Search for the cell housing the specified text and yield its (x, y) center coordinate. 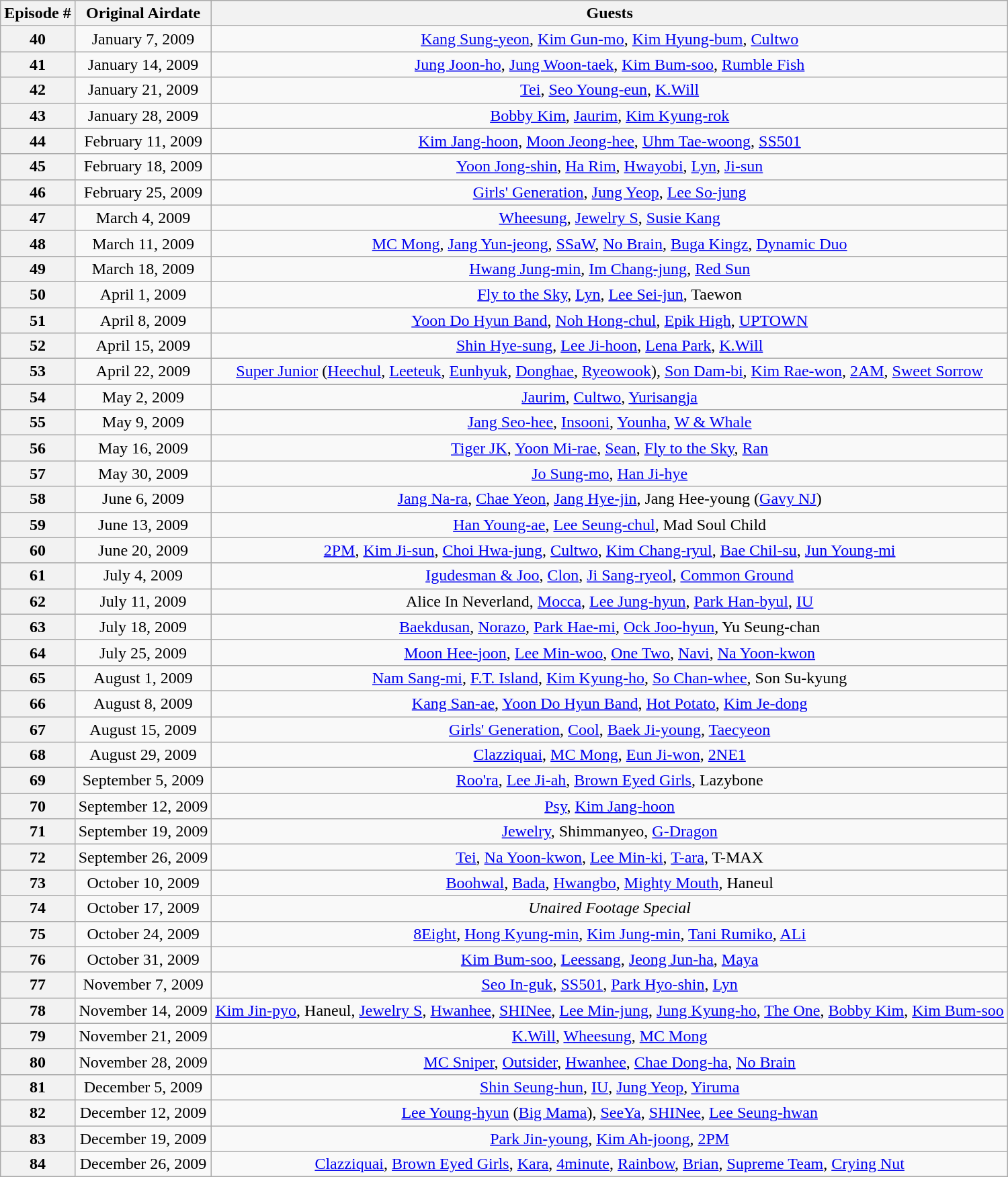
January 7, 2009 (143, 39)
April 15, 2009 (143, 346)
Seo In-guk, SS501, Park Hyo-shin, Lyn (610, 985)
57 (38, 474)
Psy, Kim Jang-hoon (610, 806)
December 26, 2009 (143, 1164)
March 4, 2009 (143, 218)
67 (38, 729)
52 (38, 346)
Unaired Footage Special (610, 908)
69 (38, 781)
Wheesung, Jewelry S, Susie Kang (610, 218)
October 31, 2009 (143, 959)
September 26, 2009 (143, 857)
82 (38, 1113)
July 18, 2009 (143, 627)
Baekdusan, Norazo, Park Hae-mi, Ock Joo-hyun, Yu Seung-chan (610, 627)
October 10, 2009 (143, 883)
Lee Young-hyun (Big Mama), SeeYa, SHINee, Lee Seung-hwan (610, 1113)
July 4, 2009 (143, 576)
MC Mong, Jang Yun-jeong, SSaW, No Brain, Buga Kingz, Dynamic Duo (610, 243)
63 (38, 627)
September 12, 2009 (143, 806)
January 28, 2009 (143, 116)
Alice In Neverland, Mocca, Lee Jung-hyun, Park Han-byul, IU (610, 601)
43 (38, 116)
Yoon Do Hyun Band, Noh Hong-chul, Epik High, UPTOWN (610, 320)
Kim Jang-hoon, Moon Jeong-hee, Uhm Tae-woong, SS501 (610, 141)
50 (38, 294)
January 14, 2009 (143, 64)
Girls' Generation, Cool, Baek Ji-young, Taecyeon (610, 729)
2PM, Kim Ji-sun, Choi Hwa-jung, Cultwo, Kim Chang-ryul, Bae Chil-su, Jun Young-mi (610, 550)
73 (38, 883)
May 2, 2009 (143, 397)
83 (38, 1139)
53 (38, 372)
Clazziquai, MC Mong, Eun Ji-won, 2NE1 (610, 755)
June 13, 2009 (143, 525)
Yoon Jong-shin, Ha Rim, Hwayobi, Lyn, Ji-sun (610, 167)
56 (38, 448)
Guests (610, 13)
71 (38, 832)
51 (38, 320)
March 18, 2009 (143, 269)
Hwang Jung-min, Im Chang-jung, Red Sun (610, 269)
June 20, 2009 (143, 550)
Nam Sang-mi, F.T. Island, Kim Kyung-ho, So Chan-whee, Son Su-kyung (610, 678)
Kim Jin-pyo, Haneul, Jewelry S, Hwanhee, SHINee, Lee Min-jung, Jung Kyung-ho, The One, Bobby Kim, Kim Bum-soo (610, 1010)
Bobby Kim, Jaurim, Kim Kyung-rok (610, 116)
Jewelry, Shimmanyeo, G-Dragon (610, 832)
May 9, 2009 (143, 423)
Kang Sung-yeon, Kim Gun-mo, Kim Hyung-bum, Cultwo (610, 39)
Jo Sung-mo, Han Ji-hye (610, 474)
December 19, 2009 (143, 1139)
August 15, 2009 (143, 729)
February 18, 2009 (143, 167)
July 11, 2009 (143, 601)
K.Will, Wheesung, MC Mong (610, 1036)
Original Airdate (143, 13)
August 1, 2009 (143, 678)
80 (38, 1061)
59 (38, 525)
November 7, 2009 (143, 985)
May 16, 2009 (143, 448)
Jang Seo-hee, Insooni, Younha, W & Whale (610, 423)
February 11, 2009 (143, 141)
August 8, 2009 (143, 703)
Shin Hye-sung, Lee Ji-hoon, Lena Park, K.Will (610, 346)
August 29, 2009 (143, 755)
46 (38, 192)
Girls' Generation, Jung Yeop, Lee So-jung (610, 192)
May 30, 2009 (143, 474)
Clazziquai, Brown Eyed Girls, Kara, 4minute, Rainbow, Brian, Supreme Team, Crying Nut (610, 1164)
December 12, 2009 (143, 1113)
Shin Seung-hun, IU, Jung Yeop, Yiruma (610, 1087)
April 22, 2009 (143, 372)
42 (38, 90)
March 11, 2009 (143, 243)
February 25, 2009 (143, 192)
66 (38, 703)
Kim Bum-soo, Leessang, Jeong Jun-ha, Maya (610, 959)
40 (38, 39)
July 25, 2009 (143, 652)
Igudesman & Joo, Clon, Ji Sang-ryeol, Common Ground (610, 576)
MC Sniper, Outsider, Hwanhee, Chae Dong-ha, No Brain (610, 1061)
Jaurim, Cultwo, Yurisangja (610, 397)
Episode # (38, 13)
8Eight, Hong Kyung-min, Kim Jung-min, Tani Rumiko, ALi (610, 934)
47 (38, 218)
November 28, 2009 (143, 1061)
Super Junior (Heechul, Leeteuk, Eunhyuk, Donghae, Ryeowook), Son Dam-bi, Kim Rae-won, 2AM, Sweet Sorrow (610, 372)
October 24, 2009 (143, 934)
84 (38, 1164)
September 5, 2009 (143, 781)
October 17, 2009 (143, 908)
54 (38, 397)
Tiger JK, Yoon Mi-rae, Sean, Fly to the Sky, Ran (610, 448)
65 (38, 678)
78 (38, 1010)
Fly to the Sky, Lyn, Lee Sei-jun, Taewon (610, 294)
Jang Na-ra, Chae Yeon, Jang Hye-jin, Jang Hee-young (Gavy NJ) (610, 499)
81 (38, 1087)
April 1, 2009 (143, 294)
49 (38, 269)
Tei, Na Yoon-kwon, Lee Min-ki, T-ara, T-MAX (610, 857)
Park Jin-young, Kim Ah-joong, 2PM (610, 1139)
January 21, 2009 (143, 90)
60 (38, 550)
Han Young-ae, Lee Seung-chul, Mad Soul Child (610, 525)
58 (38, 499)
June 6, 2009 (143, 499)
December 5, 2009 (143, 1087)
48 (38, 243)
55 (38, 423)
Roo'ra, Lee Ji-ah, Brown Eyed Girls, Lazybone (610, 781)
September 19, 2009 (143, 832)
Moon Hee-joon, Lee Min-woo, One Two, Navi, Na Yoon-kwon (610, 652)
75 (38, 934)
Kang San-ae, Yoon Do Hyun Band, Hot Potato, Kim Je-dong (610, 703)
Tei, Seo Young-eun, K.Will (610, 90)
72 (38, 857)
April 8, 2009 (143, 320)
62 (38, 601)
64 (38, 652)
61 (38, 576)
45 (38, 167)
76 (38, 959)
November 21, 2009 (143, 1036)
79 (38, 1036)
44 (38, 141)
Boohwal, Bada, Hwangbo, Mighty Mouth, Haneul (610, 883)
41 (38, 64)
November 14, 2009 (143, 1010)
77 (38, 985)
68 (38, 755)
Jung Joon-ho, Jung Woon-taek, Kim Bum-soo, Rumble Fish (610, 64)
74 (38, 908)
70 (38, 806)
